Search for the cell housing the specified text and yield its [X, Y] center coordinate. 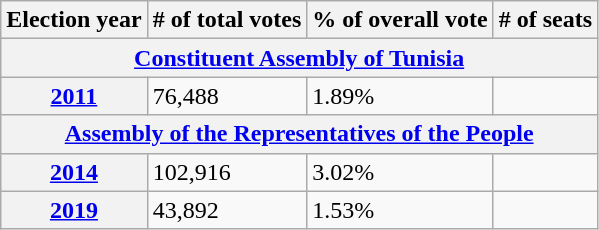
76,488 [227, 96]
Assembly of the Representatives of the People [300, 134]
Election year [74, 20]
43,892 [227, 210]
Constituent Assembly of Tunisia [300, 58]
3.02% [400, 172]
2019 [74, 210]
1.53% [400, 210]
# of seats [545, 20]
% of overall vote [400, 20]
2011 [74, 96]
1.89% [400, 96]
2014 [74, 172]
# of total votes [227, 20]
102,916 [227, 172]
